Locate the cell with the specified text and output its [X, Y] center coordinate. 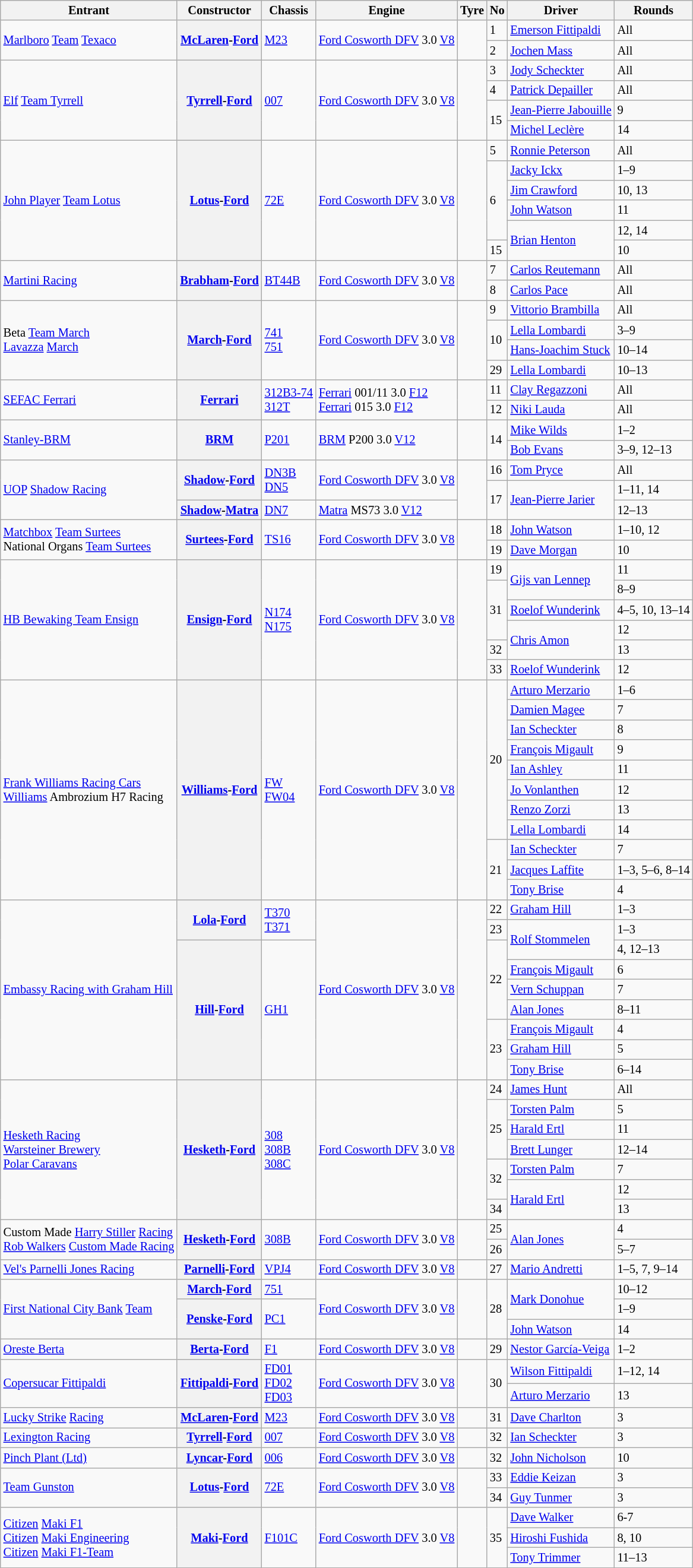
4, 12–13 [654, 949]
308308B308C [289, 1149]
751 [289, 1289]
Lucky Strike Racing [89, 1418]
Mark Donohue [561, 1299]
GH1 [289, 1009]
Shadow-Ford [219, 480]
8, 10 [654, 1538]
P201 [289, 439]
Copersucar Fittipaldi [89, 1383]
18 [498, 530]
Ronnie Peterson [561, 150]
Rounds [654, 10]
5–7 [654, 1249]
8–11 [654, 1009]
Ferrari [219, 400]
Surtees-Ford [219, 539]
Chris Amon [561, 640]
Berta-Ford [219, 1349]
Bob Evans [561, 450]
Wilson Fittipaldi [561, 1371]
8–9 [654, 590]
Hiroshi Fushida [561, 1538]
Lyncar-Ford [219, 1458]
Mario Andretti [561, 1269]
1–6 [654, 690]
Patrick Depailler [561, 90]
Fittipaldi-Ford [219, 1383]
24 [498, 1089]
Custom Made Harry Stiller Racing Rob Walkers Custom Made Racing [89, 1238]
Beta Team March Lavazza March [89, 340]
Chassis [289, 10]
DN3BDN5 [289, 480]
Maki-Ford [219, 1538]
Frank Williams Racing Cars Williams Ambrozium H7 Racing [89, 790]
Hans-Joachim Stuck [561, 350]
10–12 [654, 1289]
UOP Shadow Racing [89, 489]
Vern Schuppan [561, 990]
Driver [561, 10]
3–9, 12–13 [654, 450]
Pinch Plant (Ltd) [89, 1458]
27 [498, 1269]
Renzo Zorzi [561, 810]
Jacques Laffite [561, 870]
Citizen Maki F1 Citizen Maki Engineering Citizen Maki F1-Team [89, 1538]
17 [498, 500]
26 [498, 1249]
Entrant [89, 10]
Carlos Reutemann [561, 270]
Embassy Racing with Graham Hill [89, 989]
John Player Team Lotus [89, 200]
6-7 [654, 1518]
Jean-Pierre Jarier [561, 500]
No [498, 10]
Martini Racing [89, 280]
Damien Magee [561, 709]
Hill-Ford [219, 1009]
Engine [387, 10]
Marlboro Team Texaco [89, 40]
Tom Pryce [561, 470]
12, 14 [654, 230]
Nestor García-Veiga [561, 1349]
35 [498, 1538]
TS16 [289, 539]
Brett Lunger [561, 1149]
Shadow-Matra [219, 510]
Dave Morgan [561, 550]
Vittorio Brambilla [561, 310]
Jody Scheckter [561, 70]
Team Gunston [89, 1488]
FD01FD02FD03 [289, 1383]
Michel Leclère [561, 130]
T370T371 [289, 919]
12–14 [654, 1149]
3–9 [654, 330]
21 [498, 869]
Ferrari 001/11 3.0 F12Ferrari 015 3.0 F12 [387, 400]
11–13 [654, 1557]
Matchbox Team Surtees National Organs Team Surtees [89, 539]
HB Bewaking Team Ensign [89, 620]
30 [498, 1383]
Penske-Ford [219, 1319]
1–3, 5–6, 8–14 [654, 870]
Mike Wilds [561, 430]
Elf Team Tyrrell [89, 100]
2 [498, 50]
VPJ4 [289, 1269]
10–13 [654, 370]
PC1 [289, 1319]
6–14 [654, 1069]
BRM P200 3.0 V12 [387, 439]
Brian Henton [561, 240]
DN7 [289, 510]
Vel's Parnelli Jones Racing [89, 1269]
Constructor [219, 10]
BT44B [289, 280]
Stanley-BRM [89, 439]
Lexington Racing [89, 1437]
1 [498, 30]
Rolf Stommelen [561, 939]
20 [498, 760]
Emerson Fittipaldi [561, 30]
N174N175 [289, 620]
16 [498, 470]
Matra MS73 3.0 V12 [387, 510]
Brabham-Ford [219, 280]
Williams-Ford [219, 790]
006 [289, 1458]
308B [289, 1238]
F1 [289, 1349]
Gijs van Lennep [561, 579]
12–13 [654, 510]
Guy Tunmer [561, 1497]
Ian Ashley [561, 769]
Oreste Berta [89, 1349]
Hesketh Racing Warsteiner Brewery Polar Caravans [89, 1149]
Carlos Pace [561, 290]
10–14 [654, 350]
10, 13 [654, 190]
James Hunt [561, 1089]
Tony Trimmer [561, 1557]
Jacky Ickx [561, 170]
BRM [219, 439]
John Nicholson [561, 1458]
1–11, 14 [654, 490]
Clay Regazzoni [561, 390]
Jim Crawford [561, 190]
1–12, 14 [654, 1371]
312B3-74312T [289, 400]
Niki Lauda [561, 410]
Lola-Ford [219, 919]
Dave Charlton [561, 1418]
1–10, 12 [654, 530]
Dave Walker [561, 1518]
1–5, 7, 9–14 [654, 1269]
28 [498, 1309]
First National City Bank Team [89, 1309]
Eddie Keizan [561, 1478]
F101C [289, 1538]
FWFW04 [289, 790]
Jean-Pierre Jabouille [561, 110]
741751 [289, 340]
SEFAC Ferrari [89, 400]
Jo Vonlanthen [561, 790]
Parnelli-Ford [219, 1269]
Jochen Mass [561, 50]
Tyre [472, 10]
4–5, 10, 13–14 [654, 610]
Ensign-Ford [219, 620]
